Scan for the cell matching the given text and deliver its (X, Y) coordinate at center. 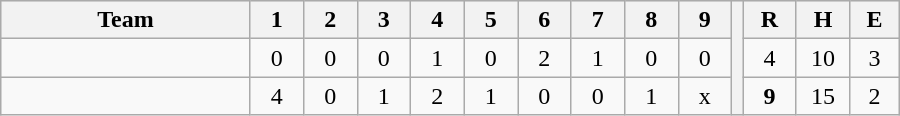
7 (598, 20)
x (705, 96)
10 (823, 58)
5 (491, 20)
R (770, 20)
8 (652, 20)
H (823, 20)
6 (545, 20)
Team (126, 20)
15 (823, 96)
E (874, 20)
